Return (x, y) of the center of cell containing provided text 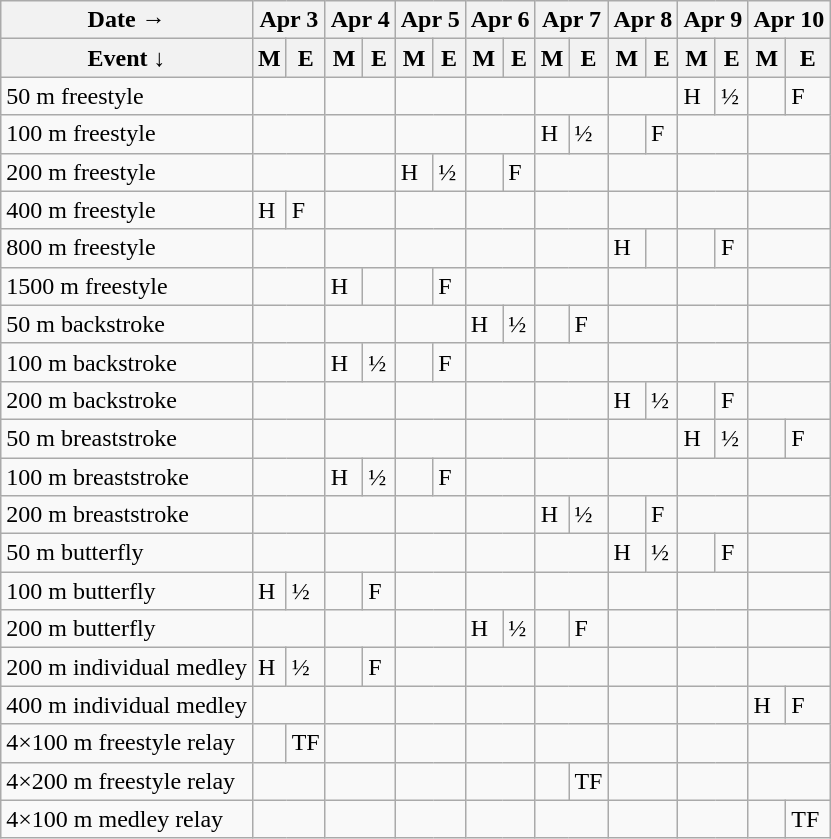
4×200 m freestyle relay (127, 781)
100 m breaststroke (127, 477)
200 m individual medley (127, 667)
Apr 5 (430, 20)
Apr 4 (360, 20)
Apr 8 (643, 20)
50 m freestyle (127, 96)
400 m freestyle (127, 210)
4×100 m medley relay (127, 819)
1500 m freestyle (127, 286)
50 m butterfly (127, 553)
200 m butterfly (127, 629)
4×100 m freestyle relay (127, 743)
200 m freestyle (127, 172)
800 m freestyle (127, 248)
Apr 10 (789, 20)
Apr 3 (288, 20)
Apr 9 (713, 20)
50 m backstroke (127, 324)
100 m backstroke (127, 362)
50 m breaststroke (127, 438)
100 m freestyle (127, 134)
Date → (127, 20)
Event ↓ (127, 58)
100 m butterfly (127, 591)
Apr 6 (500, 20)
200 m breaststroke (127, 515)
Apr 7 (572, 20)
400 m individual medley (127, 705)
200 m backstroke (127, 400)
